Search for the cell housing the specified text and yield its (X, Y) center coordinate. 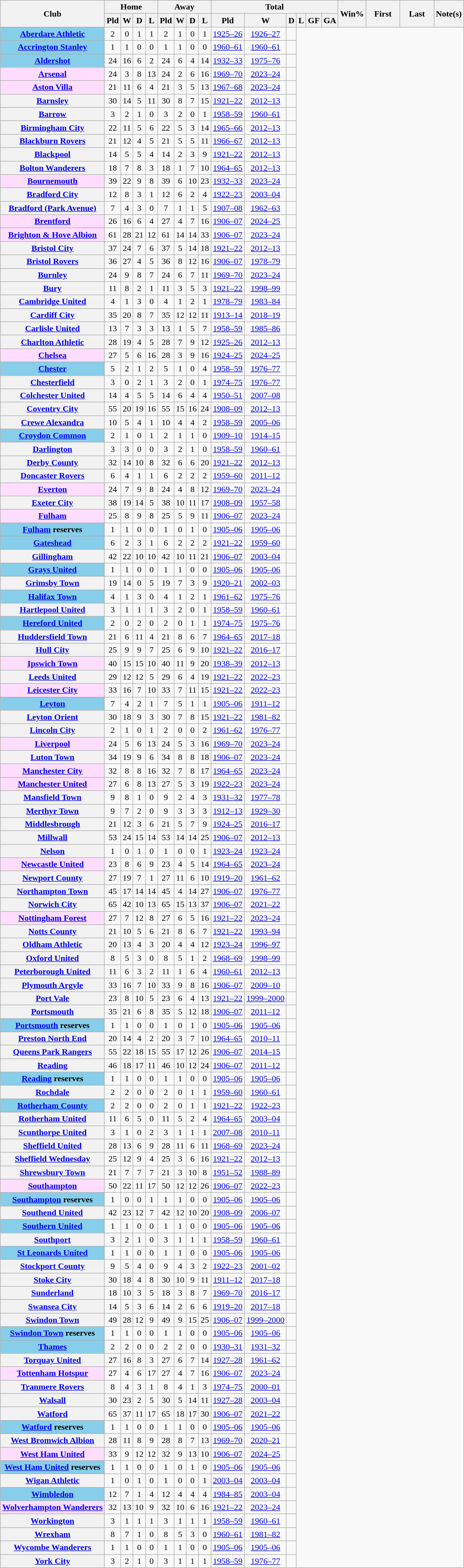
Bradford (Park Avenue) (52, 208)
1930–31 (228, 1347)
Leyton (52, 704)
Exeter City (52, 503)
Peterborough United (52, 971)
Bury (52, 288)
York City (52, 1561)
Preston North End (52, 1039)
Leyton Orient (52, 717)
1977–78 (266, 797)
West Ham United (52, 1454)
Liverpool (52, 744)
Birmingham City (52, 127)
1967–68 (228, 87)
1929–30 (266, 811)
Scunthorpe United (52, 1132)
Southend United (52, 1213)
Swansea City (52, 1306)
Rotherham County (52, 1106)
Arsenal (52, 74)
West Bromwich Albion (52, 1440)
Hull City (52, 650)
1926–27 (266, 34)
Bournemouth (52, 181)
Walsall (52, 1400)
Brentford (52, 221)
1988–89 (266, 1172)
Southern United (52, 1226)
Brighton & Hove Albion (52, 235)
Merthyr Town (52, 811)
Blackburn Rovers (52, 141)
Oxford United (52, 958)
Notts County (52, 931)
Torquay United (52, 1360)
1962–63 (266, 208)
Everton (52, 489)
Wigan Athletic (52, 1481)
Note(s) (449, 14)
1965–66 (228, 127)
Fulham reserves (52, 529)
Port Vale (52, 998)
Blackpool (52, 154)
Gateshead (52, 543)
Wrexham (52, 1534)
Rotherham United (52, 1119)
Southport (52, 1239)
Wimbledon (52, 1494)
1938–39 (228, 663)
1983–84 (266, 302)
Leicester City (52, 690)
1907–08 (228, 208)
Sunderland (52, 1293)
Ipswich Town (52, 663)
Wycombe Wanderers (52, 1548)
Aston Villa (52, 87)
Swindon Town (52, 1320)
Lincoln City (52, 730)
Southampton (52, 1186)
Workington (52, 1521)
Club (52, 14)
Sheffield United (52, 1146)
Oldham Athletic (52, 945)
Portsmouth (52, 1012)
West Ham United reserves (52, 1467)
Tottenham Hotspur (52, 1373)
2020–21 (266, 1440)
Newport County (52, 878)
2002–03 (266, 583)
Huddersfield Town (52, 637)
Thames (52, 1347)
Manchester City (52, 770)
Manchester United (52, 784)
GF (314, 20)
Bolton Wanderers (52, 168)
2009–10 (266, 985)
Carlisle United (52, 328)
Hereford United (52, 623)
Portsmouth reserves (52, 1025)
Halifax Town (52, 597)
Barrow (52, 114)
1920–21 (228, 583)
2000–01 (266, 1387)
Croydon Common (52, 436)
2018–19 (266, 315)
1984–85 (228, 1494)
Watford (52, 1413)
Total (275, 7)
2006–07 (266, 1213)
1914–15 (266, 436)
Middlesbrough (52, 824)
GA (330, 20)
Leeds United (52, 677)
Cambridge United (52, 302)
Luton Town (52, 757)
Shrewsbury Town (52, 1172)
1966–67 (228, 141)
Wolverhampton Wanderers (52, 1507)
Swindon Town reserves (52, 1333)
Fulham (52, 516)
Doncaster Rovers (52, 476)
Newcastle United (52, 864)
Chelsea (52, 355)
Crewe Alexandra (52, 422)
Grimsby Town (52, 583)
2005–06 (266, 422)
Darlington (52, 449)
Northampton Town (52, 891)
Norwich City (52, 905)
Stoke City (52, 1280)
Chesterfield (52, 382)
1996–97 (266, 945)
Aldershot (52, 61)
Last (417, 14)
Sheffield Wednesday (52, 1159)
Charlton Athletic (52, 342)
Burnley (52, 275)
Southampton reserves (52, 1199)
1909–10 (228, 436)
Barnsley (52, 101)
Mansfield Town (52, 797)
Cardiff City (52, 315)
Bristol City (52, 248)
Tranmere Rovers (52, 1387)
1912–13 (228, 811)
Home (131, 7)
Colchester United (52, 396)
Reading reserves (52, 1079)
Accrington Stanley (52, 47)
Reading (52, 1065)
Stockport County (52, 1266)
Chester (52, 369)
1957–58 (266, 503)
Grays United (52, 569)
Coventry City (52, 409)
First (383, 14)
1951–52 (228, 1172)
Plymouth Argyle (52, 985)
Queens Park Rangers (52, 1052)
1993–94 (266, 931)
2014–15 (266, 1052)
Nottingham Forest (52, 918)
Derby County (52, 462)
2001–02 (266, 1266)
St Leonards United (52, 1253)
Bradford City (52, 195)
Gillingham (52, 556)
Hartlepool United (52, 610)
Away (185, 7)
Nelson (52, 851)
1985–86 (266, 328)
1913–14 (228, 315)
Rochdale (52, 1092)
Millwall (52, 838)
1950–51 (228, 396)
Win% (352, 14)
Aberdare Athletic (52, 34)
Bristol Rovers (52, 262)
Watford reserves (52, 1427)
